Output the [X, Y] coordinate of the center of the cell containing the given text.  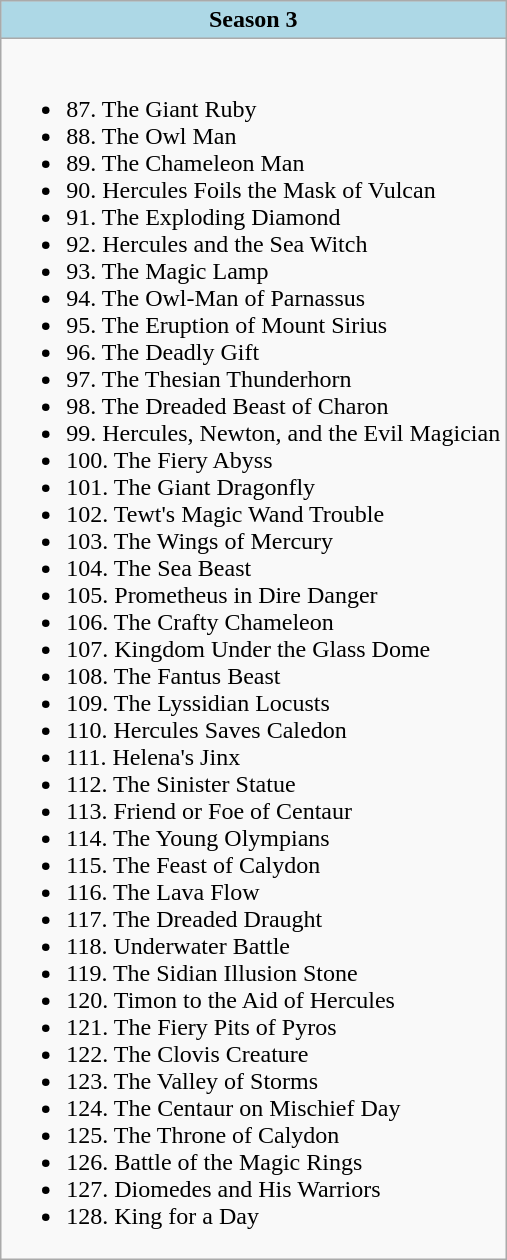
Season 3 [254, 20]
